Extract the (X, Y) coordinate from the center of the cell holding the provided text.  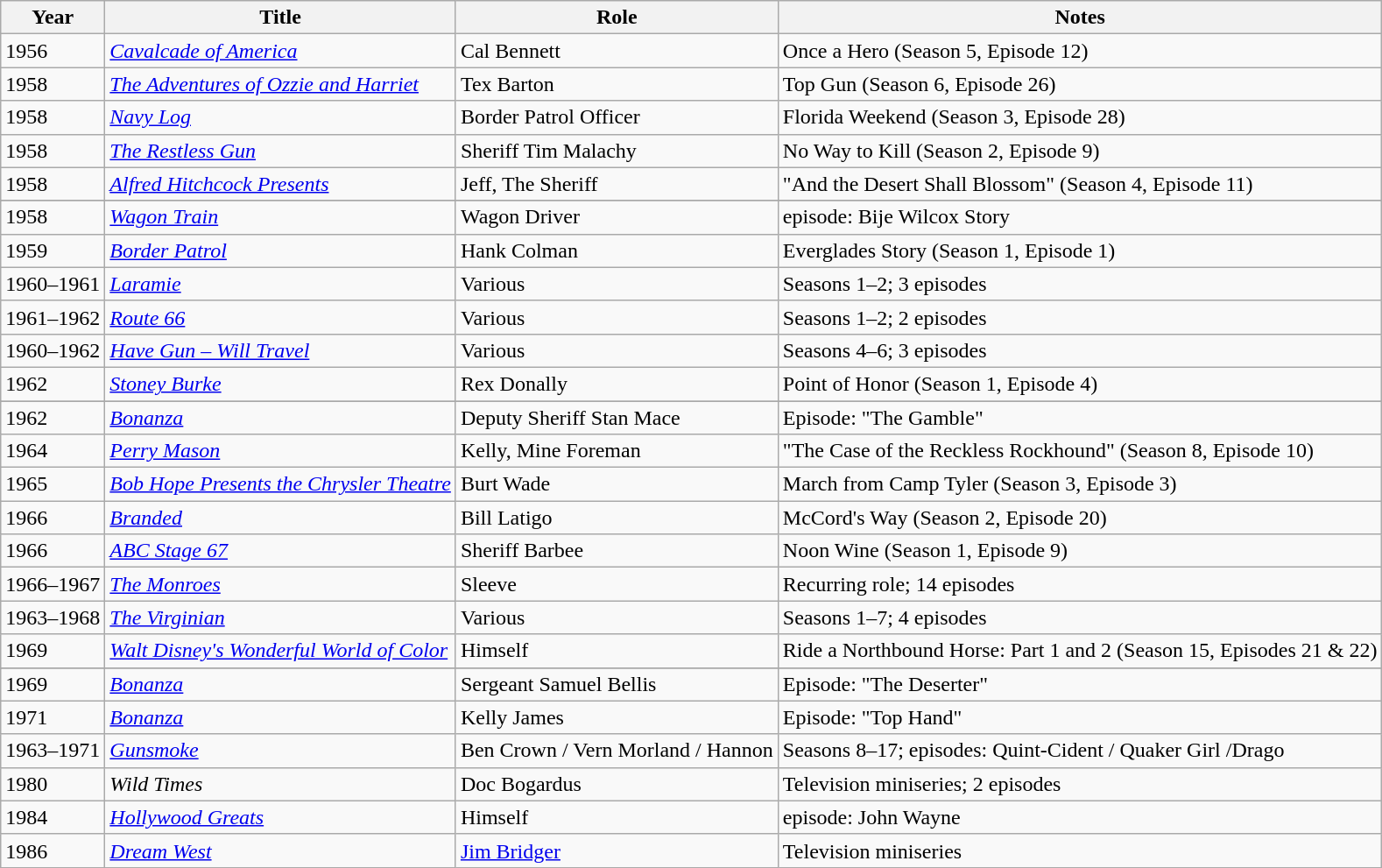
Route 66 (280, 317)
1984 (53, 817)
Wild Times (280, 784)
Dream West (280, 850)
Ben Crown / Vern Morland / Hannon (617, 751)
Notes (1080, 18)
Kelly, Mine Foreman (617, 451)
Have Gun – Will Travel (280, 350)
The Virginian (280, 617)
1963–1971 (53, 751)
Rex Donally (617, 384)
Seasons 1–2; 3 episodes (1080, 284)
Television miniseries; 2 episodes (1080, 784)
Jim Bridger (617, 850)
Wagon Train (280, 217)
Stoney Burke (280, 384)
Sergeant Samuel Bellis (617, 684)
1980 (53, 784)
Recurring role; 14 episodes (1080, 584)
The Adventures of Ozzie and Harriet (280, 84)
Episode: "Top Hand" (1080, 717)
Deputy Sheriff Stan Mace (617, 418)
Bob Hope Presents the Chrysler Theatre (280, 484)
Point of Honor (Season 1, Episode 4) (1080, 384)
Seasons 8–17; episodes: Quint-Cident / Quaker Girl /Drago (1080, 751)
The Restless Gun (280, 151)
episode: John Wayne (1080, 817)
Year (53, 18)
Burt Wade (617, 484)
McCord's Way (Season 2, Episode 20) (1080, 518)
1966–1967 (53, 584)
"The Case of the Reckless Rockhound" (Season 8, Episode 10) (1080, 451)
Seasons 4–6; 3 episodes (1080, 350)
Top Gun (Season 6, Episode 26) (1080, 84)
Border Patrol (280, 251)
March from Camp Tyler (Season 3, Episode 3) (1080, 484)
Kelly James (617, 717)
Tex Barton (617, 84)
Seasons 1–2; 2 episodes (1080, 317)
Laramie (280, 284)
Sleeve (617, 584)
Gunsmoke (280, 751)
Role (617, 18)
"And the Desert Shall Blossom" (Season 4, Episode 11) (1080, 184)
1960–1962 (53, 350)
Episode: "The Gamble" (1080, 418)
Sheriff Barbee (617, 551)
1971 (53, 717)
episode: Bije Wilcox Story (1080, 217)
Branded (280, 518)
Jeff, The Sheriff (617, 184)
Title (280, 18)
Walt Disney's Wonderful World of Color (280, 651)
Wagon Driver (617, 217)
Navy Log (280, 117)
Seasons 1–7; 4 episodes (1080, 617)
Perry Mason (280, 451)
Cavalcade of America (280, 51)
Sheriff Tim Malachy (617, 151)
Hank Colman (617, 251)
1960–1961 (53, 284)
The Monroes (280, 584)
Florida Weekend (Season 3, Episode 28) (1080, 117)
Once a Hero (Season 5, Episode 12) (1080, 51)
Bill Latigo (617, 518)
Episode: "The Deserter" (1080, 684)
ABC Stage 67 (280, 551)
Doc Bogardus (617, 784)
1964 (53, 451)
Alfred Hitchcock Presents (280, 184)
1956 (53, 51)
1965 (53, 484)
No Way to Kill (Season 2, Episode 9) (1080, 151)
Television miniseries (1080, 850)
Ride a Northbound Horse: Part 1 and 2 (Season 15, Episodes 21 & 22) (1080, 651)
1961–1962 (53, 317)
Noon Wine (Season 1, Episode 9) (1080, 551)
Border Patrol Officer (617, 117)
1963–1968 (53, 617)
Hollywood Greats (280, 817)
Everglades Story (Season 1, Episode 1) (1080, 251)
1959 (53, 251)
1986 (53, 850)
Cal Bennett (617, 51)
